Return the [x, y] coordinate for the center point of the cell that contains the specified text.  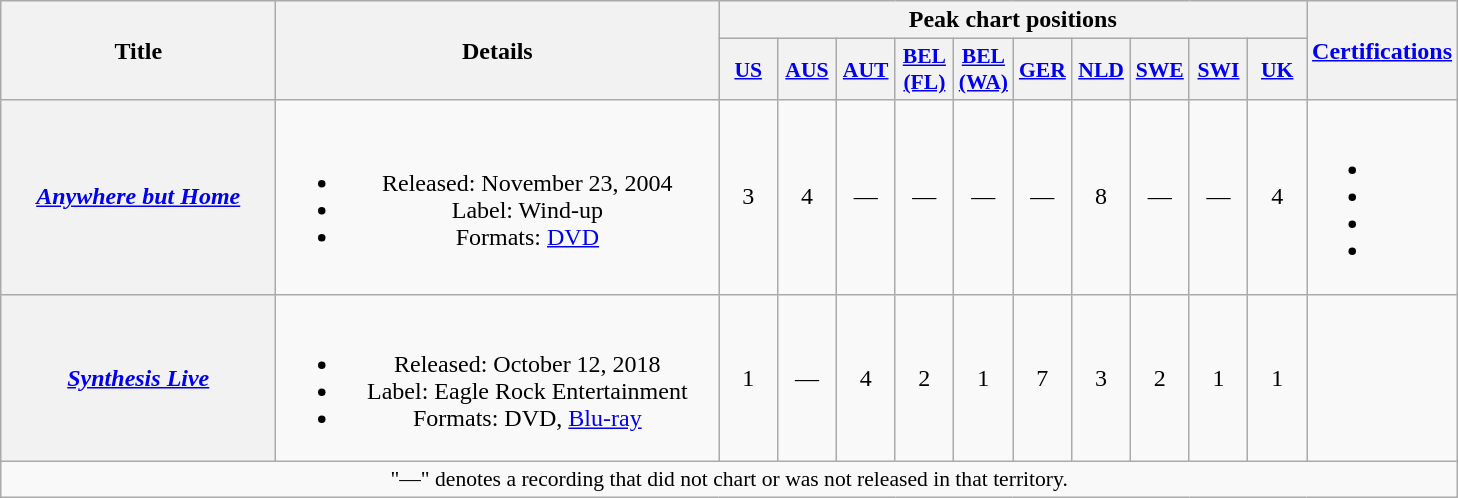
7 [1042, 378]
Anywhere but Home [138, 197]
US [748, 70]
AUT [866, 70]
"—" denotes a recording that did not chart or was not released in that territory. [730, 479]
Synthesis Live [138, 378]
8 [1102, 197]
Peak chart positions [1013, 20]
Released: October 12, 2018Label: Eagle Rock EntertainmentFormats: DVD, Blu-ray [498, 378]
GER [1042, 70]
NLD [1102, 70]
AUS [808, 70]
UK [1278, 70]
SWE [1160, 70]
Title [138, 50]
BEL(FL) [924, 70]
SWI [1218, 70]
Released: November 23, 2004Label: Wind-upFormats: DVD [498, 197]
BEL(WA) [984, 70]
Details [498, 50]
Certifications [1382, 50]
